Return the (x, y) coordinate for the center point of the cell that contains the specified text.  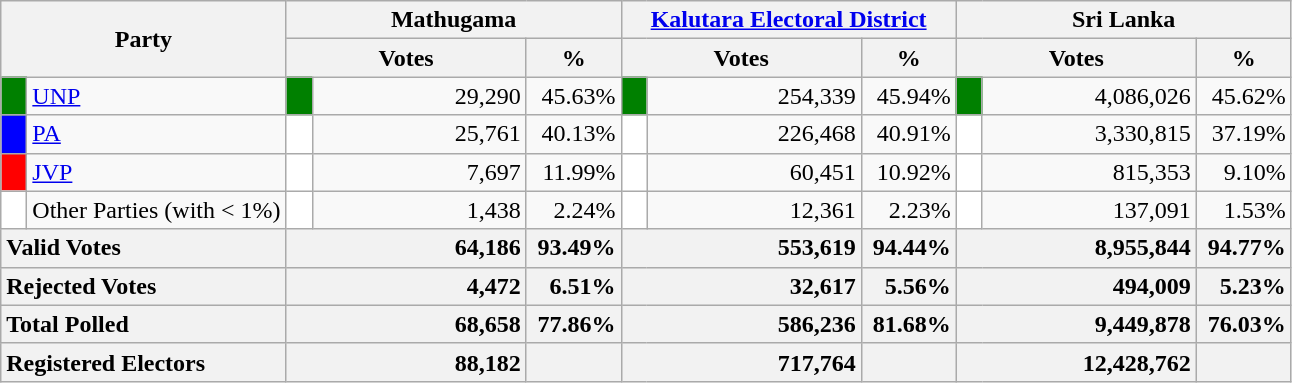
40.91% (908, 134)
4,472 (406, 286)
1,438 (419, 210)
Total Polled (144, 324)
88,182 (406, 362)
7,697 (419, 172)
64,186 (406, 248)
Rejected Votes (144, 286)
32,617 (741, 286)
94.44% (908, 248)
Party (144, 39)
8,955,844 (1076, 248)
Mathugama (454, 20)
29,290 (419, 96)
1.53% (1244, 210)
226,468 (754, 134)
40.13% (574, 134)
37.19% (1244, 134)
60,451 (754, 172)
Sri Lanka (1124, 20)
Other Parties (with < 1%) (156, 210)
Valid Votes (144, 248)
76.03% (1244, 324)
45.63% (574, 96)
Kalutara Electoral District (788, 20)
12,361 (754, 210)
12,428,762 (1076, 362)
3,330,815 (1089, 134)
2.23% (908, 210)
5.23% (1244, 286)
5.56% (908, 286)
68,658 (406, 324)
254,339 (754, 96)
Registered Electors (144, 362)
717,764 (741, 362)
PA (156, 134)
6.51% (574, 286)
JVP (156, 172)
137,091 (1089, 210)
45.94% (908, 96)
586,236 (741, 324)
94.77% (1244, 248)
815,353 (1089, 172)
9,449,878 (1076, 324)
494,009 (1076, 286)
2.24% (574, 210)
4,086,026 (1089, 96)
UNP (156, 96)
93.49% (574, 248)
45.62% (1244, 96)
81.68% (908, 324)
9.10% (1244, 172)
553,619 (741, 248)
10.92% (908, 172)
25,761 (419, 134)
11.99% (574, 172)
77.86% (574, 324)
